For the text-containing cell, return its midpoint in (x, y) coordinate format. 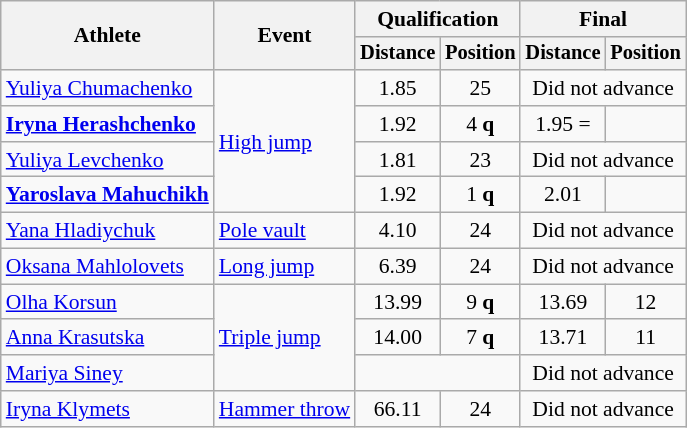
66.11 (398, 409)
9 q (480, 302)
13.71 (562, 338)
Olha Korsun (108, 302)
Triple jump (284, 338)
1.81 (398, 160)
25 (480, 88)
Pole vault (284, 231)
Yuliya Levchenko (108, 160)
Athlete (108, 36)
1.85 (398, 88)
Yuliya Chumachenko (108, 88)
Yaroslava Mahuchikh (108, 195)
Long jump (284, 267)
Qualification (438, 19)
4 q (480, 124)
Iryna Klymets (108, 409)
1 q (480, 195)
23 (480, 160)
High jump (284, 141)
6.39 (398, 267)
Anna Krasutska (108, 338)
Mariya Siney (108, 373)
2.01 (562, 195)
Final (602, 19)
Event (284, 36)
Hammer throw (284, 409)
7 q (480, 338)
14.00 (398, 338)
13.99 (398, 302)
12 (645, 302)
4.10 (398, 231)
1.95 = (562, 124)
11 (645, 338)
Yana Hladiychuk (108, 231)
Oksana Mahlolovets (108, 267)
13.69 (562, 302)
Iryna Herashchenko (108, 124)
